Search for the cell housing the specified text and yield its [x, y] center coordinate. 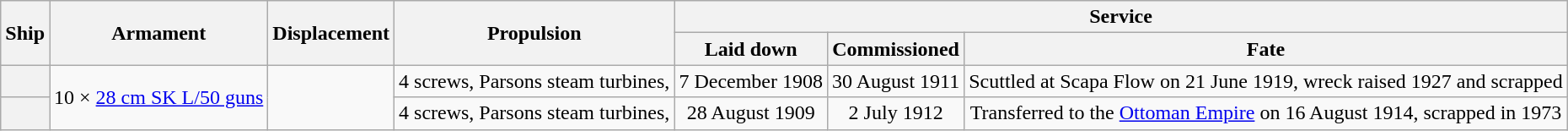
Armament [158, 33]
10 × 28 cm SK L/50 guns [158, 97]
Transferred to the Ottoman Empire on 16 August 1914, scrapped in 1973 [1266, 113]
Laid down [751, 49]
28 August 1909 [751, 113]
Fate [1266, 49]
Service [1121, 17]
30 August 1911 [896, 81]
Displacement [331, 33]
Ship [25, 33]
Scuttled at Scapa Flow on 21 June 1919, wreck raised 1927 and scrapped [1266, 81]
2 July 1912 [896, 113]
Propulsion [534, 33]
Commissioned [896, 49]
7 December 1908 [751, 81]
